Return the [X, Y] coordinate for the center point of the cell that contains the specified text.  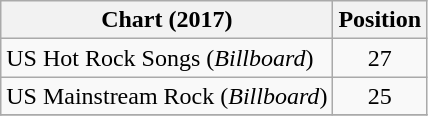
Position [380, 20]
25 [380, 96]
US Hot Rock Songs (Billboard) [167, 58]
US Mainstream Rock (Billboard) [167, 96]
27 [380, 58]
Chart (2017) [167, 20]
